Identify which cell holds the provided text, then report its [X, Y] central coordinate. 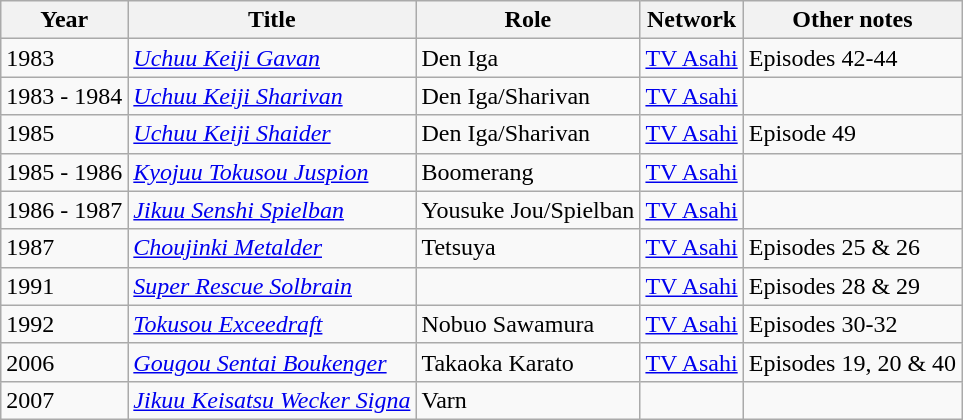
Den Iga [528, 58]
1986 - 1987 [64, 210]
Episodes 30-32 [852, 324]
Episodes 25 & 26 [852, 248]
Uchuu Keiji Shaider [272, 134]
Varn [528, 400]
Tetsuya [528, 248]
Tokusou Exceedraft [272, 324]
Episodes 19, 20 & 40 [852, 362]
Yousuke Jou/Spielban [528, 210]
Gougou Sentai Boukenger [272, 362]
Super Rescue Solbrain [272, 286]
Nobuo Sawamura [528, 324]
Uchuu Keiji Sharivan [272, 96]
Episode 49 [852, 134]
1983 - 1984 [64, 96]
Uchuu Keiji Gavan [272, 58]
Episodes 42-44 [852, 58]
Jikuu Senshi Spielban [272, 210]
1983 [64, 58]
2006 [64, 362]
Choujinki Metalder [272, 248]
1987 [64, 248]
Network [692, 20]
1985 [64, 134]
Boomerang [528, 172]
Kyojuu Tokusou Juspion [272, 172]
Other notes [852, 20]
2007 [64, 400]
Year [64, 20]
1985 - 1986 [64, 172]
1992 [64, 324]
Takaoka Karato [528, 362]
Jikuu Keisatsu Wecker Signa [272, 400]
Role [528, 20]
Title [272, 20]
1991 [64, 286]
Episodes 28 & 29 [852, 286]
